Detect which cell encompasses the target text, then output its [X, Y] center coordinate. 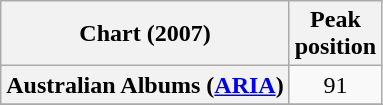
Chart (2007) [145, 34]
91 [335, 85]
Peak position [335, 34]
Australian Albums (ARIA) [145, 85]
